Extract the (X, Y) coordinate from the center of the cell holding the provided text.  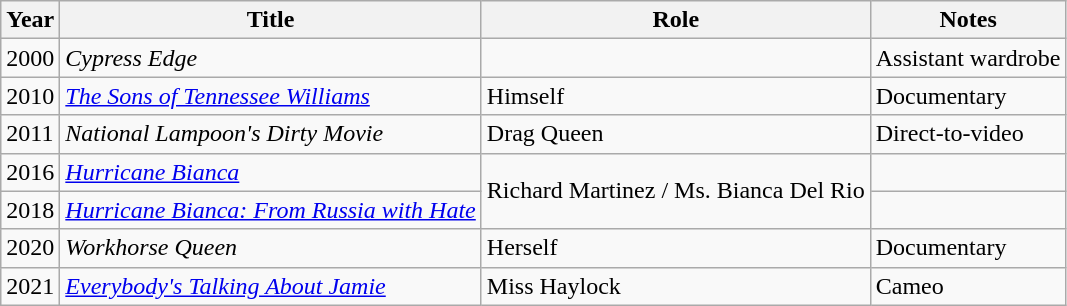
2011 (30, 134)
National Lampoon's Dirty Movie (270, 134)
Year (30, 20)
Cameo (968, 286)
Hurricane Bianca (270, 172)
Assistant wardrobe (968, 58)
Everybody's Talking About Jamie (270, 286)
2016 (30, 172)
Notes (968, 20)
2010 (30, 96)
Himself (676, 96)
Workhorse Queen (270, 248)
Herself (676, 248)
Drag Queen (676, 134)
Hurricane Bianca: From Russia with Hate (270, 210)
Title (270, 20)
Direct-to-video (968, 134)
Cypress Edge (270, 58)
2018 (30, 210)
Role (676, 20)
Richard Martinez / Ms. Bianca Del Rio (676, 191)
2021 (30, 286)
2000 (30, 58)
2020 (30, 248)
The Sons of Tennessee Williams (270, 96)
Miss Haylock (676, 286)
